Extract the [x, y] coordinate from the center of the cell holding the provided text.  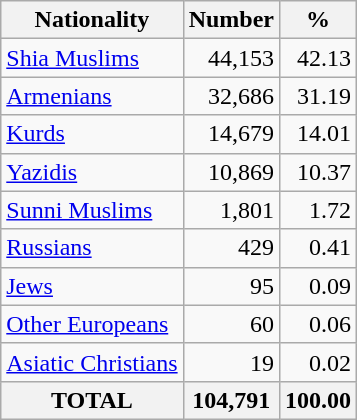
14.01 [318, 134]
Jews [92, 286]
60 [231, 324]
429 [231, 248]
10,869 [231, 172]
14,679 [231, 134]
19 [231, 362]
104,791 [231, 400]
Nationality [92, 20]
100.00 [318, 400]
1,801 [231, 210]
95 [231, 286]
Number [231, 20]
0.09 [318, 286]
1.72 [318, 210]
Asiatic Christians [92, 362]
0.41 [318, 248]
44,153 [231, 58]
Other Europeans [92, 324]
Yazidis [92, 172]
Kurds [92, 134]
42.13 [318, 58]
Russians [92, 248]
TOTAL [92, 400]
Shia Muslims [92, 58]
32,686 [231, 96]
Armenians [92, 96]
% [318, 20]
Sunni Muslims [92, 210]
10.37 [318, 172]
31.19 [318, 96]
0.06 [318, 324]
0.02 [318, 362]
